Provide the (x, y) coordinate of the cell's center where the given text is located.  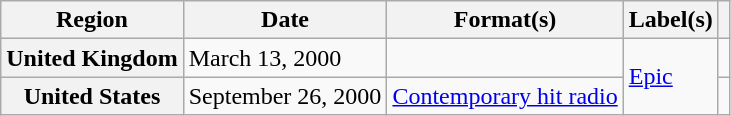
Region (92, 20)
Contemporary hit radio (505, 96)
Date (285, 20)
Epic (670, 77)
United Kingdom (92, 58)
September 26, 2000 (285, 96)
United States (92, 96)
Format(s) (505, 20)
Label(s) (670, 20)
March 13, 2000 (285, 58)
